Identify which cell holds the provided text, then report its [X, Y] central coordinate. 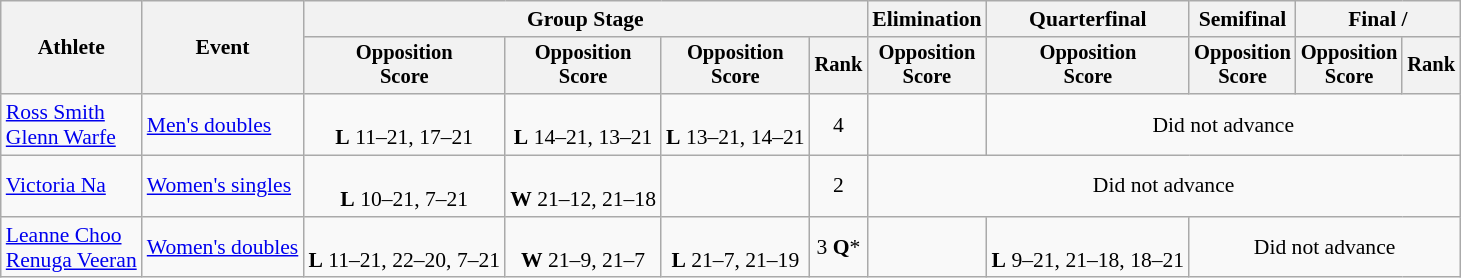
Leanne ChooRenuga Veeran [72, 248]
Group Stage [585, 19]
L 11–21, 22–20, 7–21 [404, 248]
4 [839, 124]
Athlete [72, 48]
Event [223, 48]
Victoria Na [72, 186]
W 21–12, 21–18 [583, 186]
L 10–21, 7–21 [404, 186]
Women's singles [223, 186]
Quarterfinal [1088, 19]
3 Q* [839, 248]
2 [839, 186]
L 11–21, 17–21 [404, 124]
Semifinal [1242, 19]
Elimination [926, 19]
L 13–21, 14–21 [736, 124]
L 9–21, 21–18, 18–21 [1088, 248]
Men's doubles [223, 124]
L 21–7, 21–19 [736, 248]
W 21–9, 21–7 [583, 248]
L 14–21, 13–21 [583, 124]
Final / [1378, 19]
Women's doubles [223, 248]
Ross SmithGlenn Warfe [72, 124]
